Extract the [x, y] coordinate from the center of the cell holding the provided text.  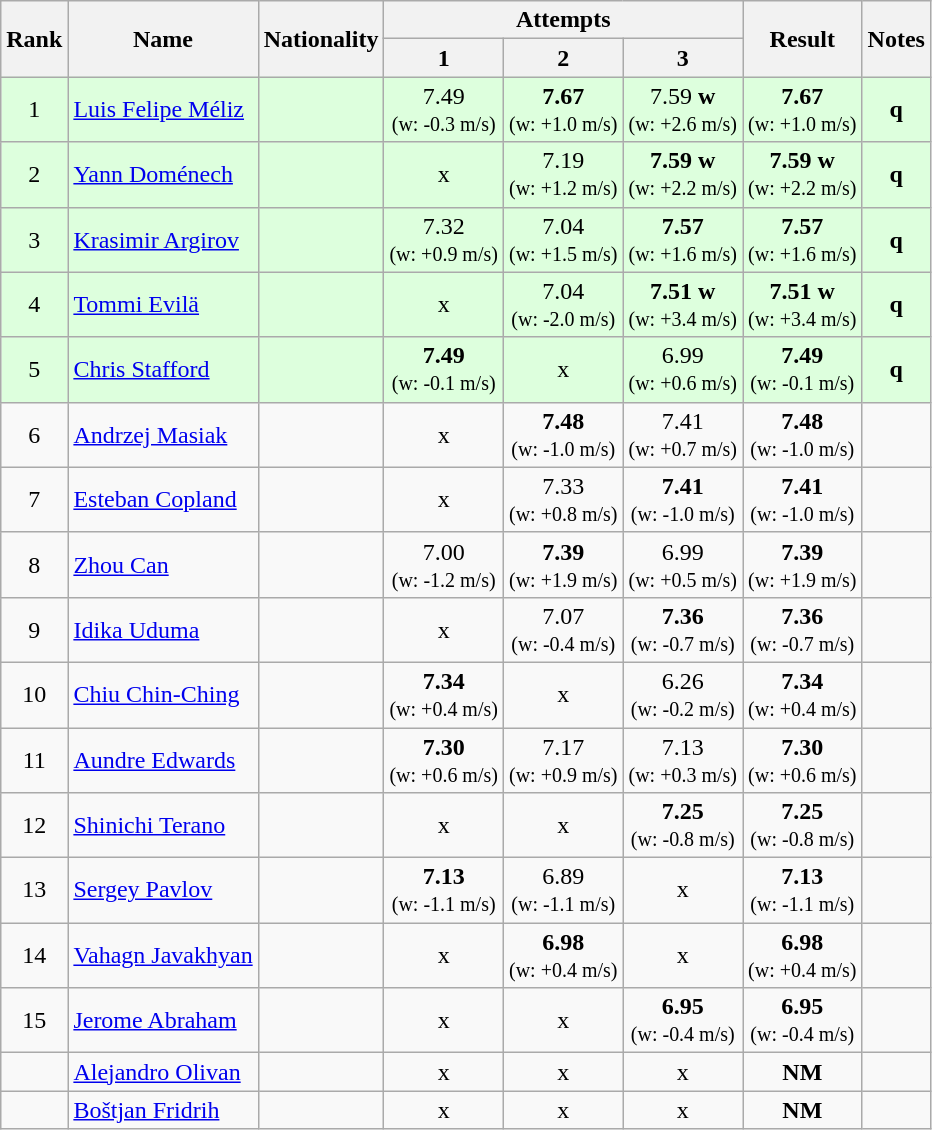
7.48 (w: -1.0 m/s) [803, 434]
Notes [896, 39]
Result [803, 39]
Tommi Evilä [163, 304]
6.98 (w: +0.4 m/s) [803, 956]
5 [34, 370]
9 [34, 630]
14 [34, 956]
Idika Uduma [163, 630]
Sergey Pavlov [163, 890]
6.99(w: +0.6 m/s) [683, 370]
6 [34, 434]
Chris Stafford [163, 370]
7.13(w: +0.3 m/s) [683, 760]
Krasimir Argirov [163, 240]
Boštjan Fridrih [163, 1110]
7.36 (w: -0.7 m/s) [803, 630]
7.00(w: -1.2 m/s) [444, 564]
4 [34, 304]
6.95(w: -0.4 m/s) [683, 1020]
6.95 (w: -0.4 m/s) [803, 1020]
Attempts [564, 20]
7.17(w: +0.9 m/s) [563, 760]
Zhou Can [163, 564]
7.04(w: +1.5 m/s) [563, 240]
13 [34, 890]
7.32(w: +0.9 m/s) [444, 240]
Alejandro Olivan [163, 1072]
12 [34, 826]
7.57 (w: +1.6 m/s) [803, 240]
7 [34, 500]
7.07(w: -0.4 m/s) [563, 630]
7.41(w: -1.0 m/s) [683, 500]
7.30(w: +0.6 m/s) [444, 760]
6.99(w: +0.5 m/s) [683, 564]
7.25(w: -0.8 m/s) [683, 826]
7.34(w: +0.4 m/s) [444, 694]
7.48(w: -1.0 m/s) [563, 434]
7.19(w: +1.2 m/s) [563, 174]
7.67(w: +1.0 m/s) [563, 110]
7.33(w: +0.8 m/s) [563, 500]
Jerome Abraham [163, 1020]
7.67 (w: +1.0 m/s) [803, 110]
7.34 (w: +0.4 m/s) [803, 694]
7.41 (w: -1.0 m/s) [803, 500]
7.25 (w: -0.8 m/s) [803, 826]
Vahagn Javakhyan [163, 956]
7.49(w: -0.1 m/s) [444, 370]
8 [34, 564]
7.59 w (w: +2.6 m/s) [683, 110]
Name [163, 39]
Shinichi Terano [163, 826]
6.26(w: -0.2 m/s) [683, 694]
7.57(w: +1.6 m/s) [683, 240]
10 [34, 694]
7.49 (w: -0.1 m/s) [803, 370]
Nationality [321, 39]
7.30 (w: +0.6 m/s) [803, 760]
6.89(w: -1.1 m/s) [563, 890]
7.39 (w: +1.9 m/s) [803, 564]
Esteban Copland [163, 500]
7.13 (w: -1.1 m/s) [803, 890]
11 [34, 760]
Aundre Edwards [163, 760]
7.13(w: -1.1 m/s) [444, 890]
7.41(w: +0.7 m/s) [683, 434]
Chiu Chin-Ching [163, 694]
7.49(w: -0.3 m/s) [444, 110]
7.39(w: +1.9 m/s) [563, 564]
6.98(w: +0.4 m/s) [563, 956]
Luis Felipe Méliz [163, 110]
Andrzej Masiak [163, 434]
Rank [34, 39]
Yann Doménech [163, 174]
7.04(w: -2.0 m/s) [563, 304]
7.36(w: -0.7 m/s) [683, 630]
15 [34, 1020]
